For the text-containing cell, return its midpoint in [x, y] coordinate format. 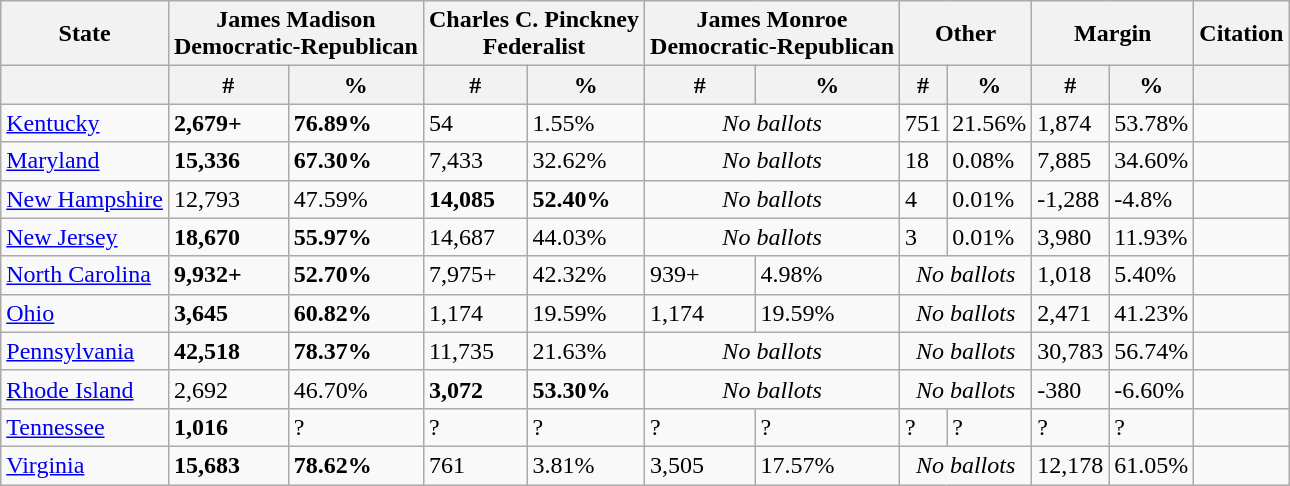
42,518 [228, 351]
Kentucky [85, 123]
61.05% [1152, 465]
1,874 [1070, 123]
1.55% [586, 123]
4.98% [828, 275]
12,793 [228, 199]
46.70% [356, 389]
41.23% [1152, 313]
751 [924, 123]
Virginia [85, 465]
0.08% [990, 161]
55.97% [356, 237]
67.30% [356, 161]
18 [924, 161]
52.40% [586, 199]
761 [475, 465]
14,687 [475, 237]
3,505 [700, 465]
21.63% [586, 351]
2,679+ [228, 123]
3.81% [586, 465]
Tennessee [85, 427]
53.78% [1152, 123]
78.37% [356, 351]
47.59% [356, 199]
2,692 [228, 389]
State [85, 34]
34.60% [1152, 161]
1,016 [228, 427]
53.30% [586, 389]
James MadisonDemocratic-Republican [296, 34]
Maryland [85, 161]
Charles C. PinckneyFederalist [534, 34]
Rhode Island [85, 389]
New Hampshire [85, 199]
18,670 [228, 237]
2,471 [1070, 313]
Ohio [85, 313]
7,433 [475, 161]
7,975+ [475, 275]
4 [924, 199]
76.89% [356, 123]
15,683 [228, 465]
30,783 [1070, 351]
60.82% [356, 313]
Citation [1242, 34]
-6.60% [1152, 389]
15,336 [228, 161]
42.32% [586, 275]
3,072 [475, 389]
1,018 [1070, 275]
-4.8% [1152, 199]
12,178 [1070, 465]
-1,288 [1070, 199]
-380 [1070, 389]
21.56% [990, 123]
New Jersey [85, 237]
44.03% [586, 237]
56.74% [1152, 351]
North Carolina [85, 275]
Pennsylvania [85, 351]
14,085 [475, 199]
5.40% [1152, 275]
11.93% [1152, 237]
54 [475, 123]
James MonroeDemocratic-Republican [772, 34]
32.62% [586, 161]
17.57% [828, 465]
3,645 [228, 313]
3,980 [1070, 237]
Other [966, 34]
939+ [700, 275]
9,932+ [228, 275]
11,735 [475, 351]
52.70% [356, 275]
7,885 [1070, 161]
78.62% [356, 465]
Margin [1113, 34]
3 [924, 237]
